Detect which cell encompasses the target text, then output its (x, y) center coordinate. 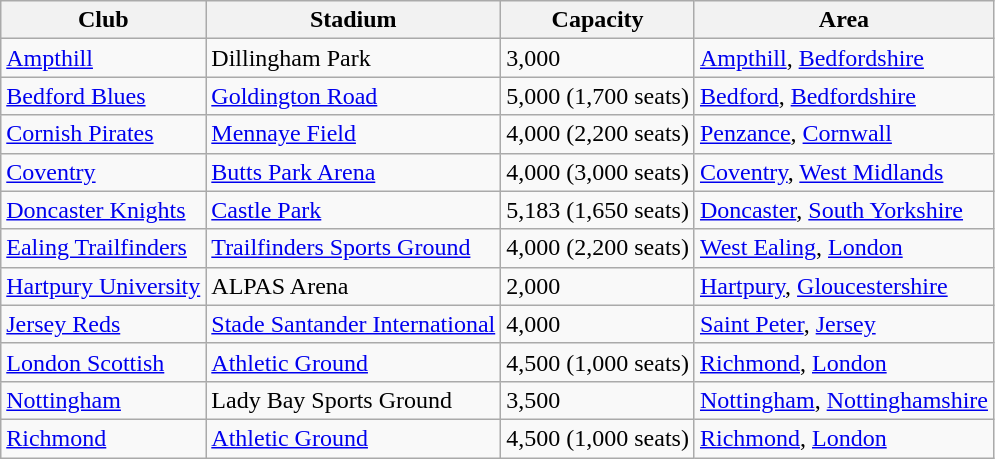
Butts Park Arena (354, 172)
Stadium (354, 20)
Castle Park (354, 210)
Coventry, West Midlands (844, 172)
Jersey Reds (104, 324)
Ampthill, Bedfordshire (844, 58)
Dillingham Park (354, 58)
5,183 (1,650 seats) (598, 210)
Doncaster, South Yorkshire (844, 210)
Ealing Trailfinders (104, 248)
Hartpury, Gloucestershire (844, 286)
3,500 (598, 400)
4,000 (598, 324)
Trailfinders Sports Ground (354, 248)
Stade Santander International (354, 324)
Area (844, 20)
Capacity (598, 20)
Richmond (104, 438)
Nottingham (104, 400)
Bedford, Bedfordshire (844, 96)
Ampthill (104, 58)
Mennaye Field (354, 134)
2,000 (598, 286)
ALPAS Arena (354, 286)
Hartpury University (104, 286)
4,000 (3,000 seats) (598, 172)
West Ealing, London (844, 248)
Goldington Road (354, 96)
Nottingham, Nottinghamshire (844, 400)
3,000 (598, 58)
Penzance, Cornwall (844, 134)
Doncaster Knights (104, 210)
London Scottish (104, 362)
Saint Peter, Jersey (844, 324)
Bedford Blues (104, 96)
5,000 (1,700 seats) (598, 96)
Lady Bay Sports Ground (354, 400)
Coventry (104, 172)
Cornish Pirates (104, 134)
Club (104, 20)
